Return (x, y) of the center of cell containing provided text 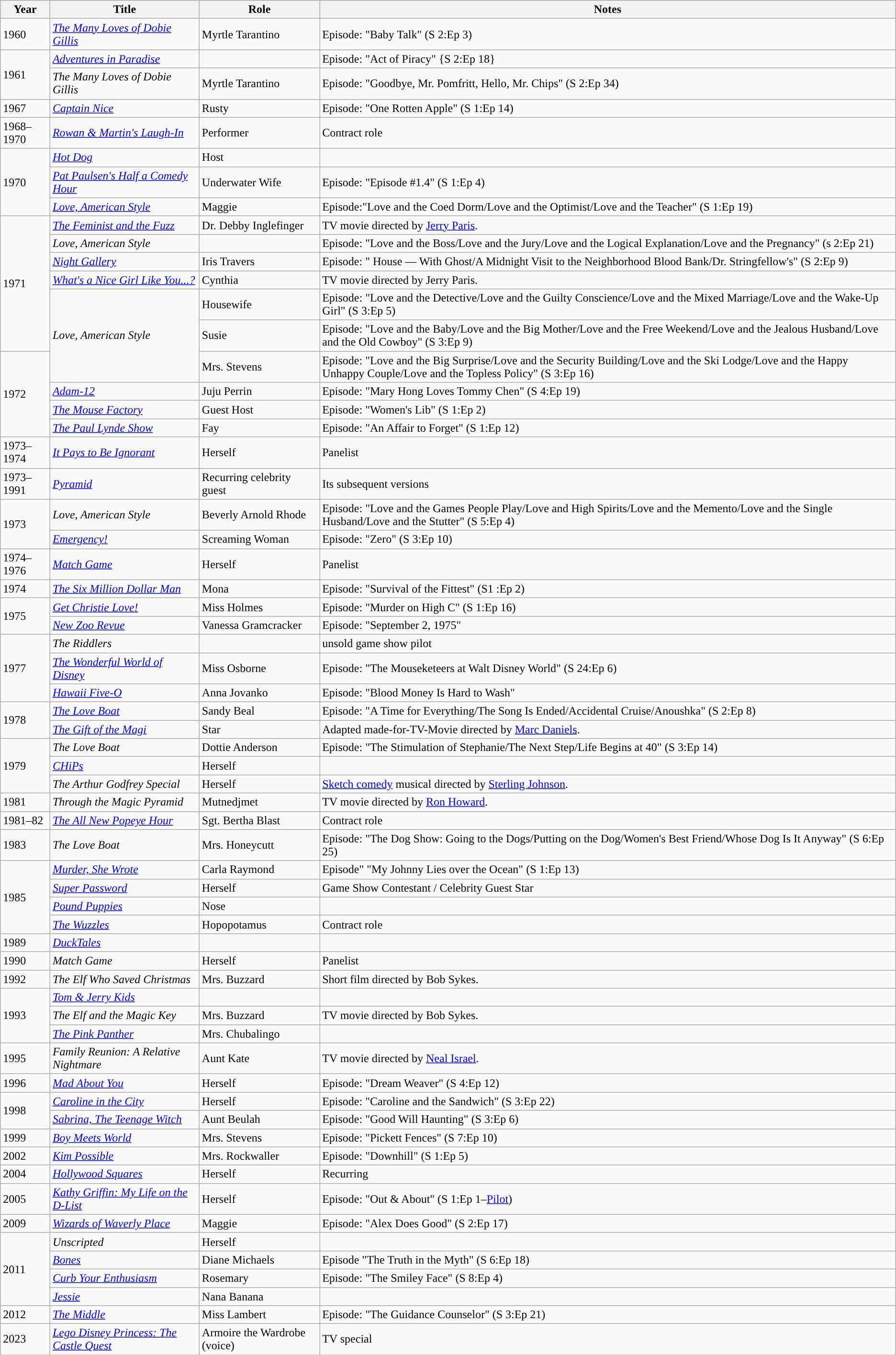
Episode: "Dream Weaver" (S 4:Ep 12) (608, 1083)
Episode: "The Mouseketeers at Walt Disney World" (S 24:Ep 6) (608, 668)
Dr. Debby Inglefinger (259, 225)
1992 (25, 979)
Episode: "Love and the Games People Play/Love and High Spirits/Love and the Memento/Love and the Single Husband/Love and the Stutter" (S 5:Ep 4) (608, 515)
Pound Puppies (124, 906)
Pyramid (124, 483)
Mrs. Chubalingo (259, 1034)
Episode: "A Time for Everything/The Song Is Ended/Accidental Cruise/Anoushka" (S 2:Ep 8) (608, 711)
1996 (25, 1083)
Episode: "Caroline and the Sandwich" (S 3:Ep 22) (608, 1101)
Episode" "My Johnny Lies over the Ocean" (S 1:Ep 13) (608, 870)
Notes (608, 10)
Episode: "The Smiley Face" (S 8:Ep 4) (608, 1278)
TV movie directed by Ron Howard. (608, 802)
Hopopotamus (259, 924)
Kathy Griffin: My Life on the D-List (124, 1198)
1973–1974 (25, 453)
Episode: "Women's Lib" (S 1:Ep 2) (608, 410)
Mutnedjmet (259, 802)
Captain Nice (124, 108)
1979 (25, 766)
Episode: "An Affair to Forget" (S 1:Ep 12) (608, 428)
Miss Osborne (259, 668)
Episode: "The Dog Show: Going to the Dogs/Putting on the Dog/Women's Best Friend/Whose Dog Is It Anyway" (S 6:Ep 25) (608, 845)
Dottie Anderson (259, 748)
Adam-12 (124, 392)
Kim Possible (124, 1156)
Episode: "Murder on High C" (S 1:Ep 16) (608, 607)
It Pays to Be Ignorant (124, 453)
1998 (25, 1110)
1983 (25, 845)
1989 (25, 942)
CHiPs (124, 766)
2023 (25, 1339)
Episode: "Love and the Baby/Love and the Big Mother/Love and the Free Weekend/Love and the Jealous Husband/Love and the Old Cowboy" (S 3:Ep 9) (608, 336)
Episode: "Alex Does Good" (S 2:Ep 17) (608, 1223)
1995 (25, 1059)
Bones (124, 1260)
1970 (25, 182)
Mrs. Rockwaller (259, 1156)
Episode: "Good Will Haunting" (S 3:Ep 6) (608, 1120)
Screaming Woman (259, 539)
Pat Paulsen's Half a Comedy Hour (124, 182)
What's a Nice Girl Like You...? (124, 280)
Episode: "Love and the Boss/Love and the Jury/Love and the Logical Explanation/Love and the Pregnancy" (s 2:Ep 21) (608, 243)
2004 (25, 1174)
New Zoo Revue (124, 625)
The Wuzzles (124, 924)
Mad About You (124, 1083)
Episode: "One Rotten Apple" (S 1:Ep 14) (608, 108)
2012 (25, 1315)
Caroline in the City (124, 1101)
The Elf and the Magic Key (124, 1016)
Rusty (259, 108)
Adapted made-for-TV-Movie directed by Marc Daniels. (608, 729)
Episode: "Act of Piracy" {S 2:Ep 18} (608, 59)
Short film directed by Bob Sykes. (608, 979)
Wizards of Waverly Place (124, 1223)
2002 (25, 1156)
Episode: "Episode #1.4" (S 1:Ep 4) (608, 182)
Anna Jovanko (259, 693)
Episode: " House — With Ghost/A Midnight Visit to the Neighborhood Blood Bank/Dr. Stringfellow's" (S 2:Ep 9) (608, 261)
Nana Banana (259, 1297)
TV special (608, 1339)
Hot Dog (124, 157)
Vanessa Gramcracker (259, 625)
1985 (25, 897)
Super Password (124, 888)
1960 (25, 34)
Episode: "Pickett Fences" (S 7:Ep 10) (608, 1138)
1961 (25, 75)
Episode: "Blood Money Is Hard to Wash" (608, 693)
Episode "The Truth in the Myth" (S 6:Ep 18) (608, 1260)
Episode: "The Stimulation of Stephanie/The Next Step/Life Begins at 40" (S 3:Ep 14) (608, 748)
Episode: "The Guidance Counselor" (S 3:Ep 21) (608, 1315)
Sandy Beal (259, 711)
Episode: "Baby Talk" (S 2:Ep 3) (608, 34)
Recurring (608, 1174)
The Arthur Godfrey Special (124, 784)
1974 (25, 589)
Emergency! (124, 539)
Through the Magic Pyramid (124, 802)
1999 (25, 1138)
The Six Million Dollar Man (124, 589)
Get Christie Love! (124, 607)
Juju Perrin (259, 392)
Rowan & Martin's Laugh-In (124, 133)
Adventures in Paradise (124, 59)
Episode: "Out & About" (S 1:Ep 1–Pilot) (608, 1198)
Jessie (124, 1297)
Iris Travers (259, 261)
Armoire the Wardrobe (voice) (259, 1339)
Aunt Beulah (259, 1120)
1967 (25, 108)
1993 (25, 1016)
The Mouse Factory (124, 410)
2011 (25, 1269)
Fay (259, 428)
Curb Your Enthusiasm (124, 1278)
Cynthia (259, 280)
Family Reunion: A Relative Nightmare (124, 1059)
2009 (25, 1223)
Role (259, 10)
1981–82 (25, 820)
The Gift of the Magi (124, 729)
1968–1970 (25, 133)
Miss Holmes (259, 607)
Diane Michaels (259, 1260)
Nose (259, 906)
Sgt. Bertha Blast (259, 820)
Unscripted (124, 1242)
Night Gallery (124, 261)
Susie (259, 336)
Mona (259, 589)
Sketch comedy musical directed by Sterling Johnson. (608, 784)
The Elf Who Saved Christmas (124, 979)
1971 (25, 283)
1975 (25, 616)
Episode: "September 2, 1975" (608, 625)
The Wonderful World of Disney (124, 668)
DuckTales (124, 942)
1972 (25, 394)
Hawaii Five-O (124, 693)
The Riddlers (124, 643)
1973–1991 (25, 483)
1977 (25, 668)
Episode: "Goodbye, Mr. Pomfritt, Hello, Mr. Chips" (S 2:Ep 34) (608, 83)
The Middle (124, 1315)
Murder, She Wrote (124, 870)
2005 (25, 1198)
Episode: "Survival of the Fittest" (S1 :Ep 2) (608, 589)
Rosemary (259, 1278)
1978 (25, 720)
Hollywood Squares (124, 1174)
Game Show Contestant / Celebrity Guest Star (608, 888)
Guest Host (259, 410)
The Paul Lynde Show (124, 428)
Episode: "Mary Hong Loves Tommy Chen" (S 4:Ep 19) (608, 392)
Aunt Kate (259, 1059)
TV movie directed by Neal Israel. (608, 1059)
The Feminist and the Fuzz (124, 225)
Episode: "Zero" (S 3:Ep 10) (608, 539)
TV movie directed by Bob Sykes. (608, 1016)
1981 (25, 802)
Episode: "Love and the Detective/Love and the Guilty Conscience/Love and the Mixed Marriage/Love and the Wake-Up Girl" (S 3:Ep 5) (608, 304)
Housewife (259, 304)
Host (259, 157)
The Pink Panther (124, 1034)
Performer (259, 133)
Underwater Wife (259, 182)
Tom & Jerry Kids (124, 997)
unsold game show pilot (608, 643)
Beverly Arnold Rhode (259, 515)
Carla Raymond (259, 870)
Miss Lambert (259, 1315)
Mrs. Honeycutt (259, 845)
Episode: "Downhill" (S 1:Ep 5) (608, 1156)
Lego Disney Princess: The Castle Quest (124, 1339)
Boy Meets World (124, 1138)
The All New Popeye Hour (124, 820)
Title (124, 10)
Episode:"Love and the Coed Dorm/Love and the Optimist/Love and the Teacher" (S 1:Ep 19) (608, 207)
Recurring celebrity guest (259, 483)
Star (259, 729)
1973 (25, 524)
Its subsequent versions (608, 483)
Sabrina, The Teenage Witch (124, 1120)
Year (25, 10)
1974–1976 (25, 564)
1990 (25, 961)
